Identify which cell holds the provided text, then report its (x, y) central coordinate. 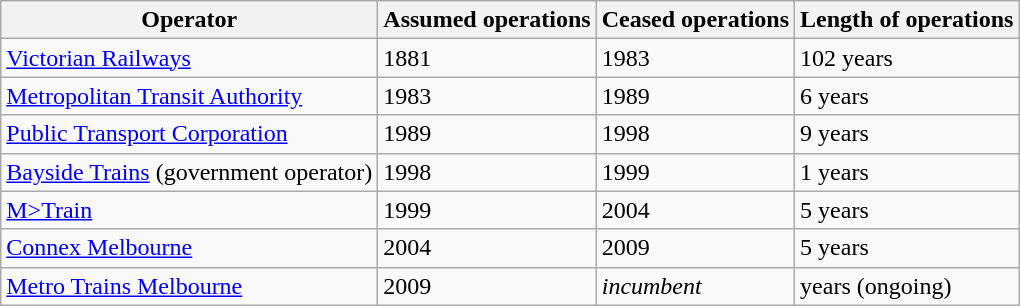
years (ongoing) (907, 286)
9 years (907, 134)
Length of operations (907, 20)
Assumed operations (487, 20)
6 years (907, 96)
Ceased operations (695, 20)
Operator (190, 20)
M>Train (190, 210)
Connex Melbourne (190, 248)
Bayside Trains (government operator) (190, 172)
102 years (907, 58)
Metropolitan Transit Authority (190, 96)
Metro Trains Melbourne (190, 286)
1 years (907, 172)
1881 (487, 58)
Public Transport Corporation (190, 134)
Victorian Railways (190, 58)
incumbent (695, 286)
